Capture the cell that displays the provided text and extract its [X, Y] central coordinate. 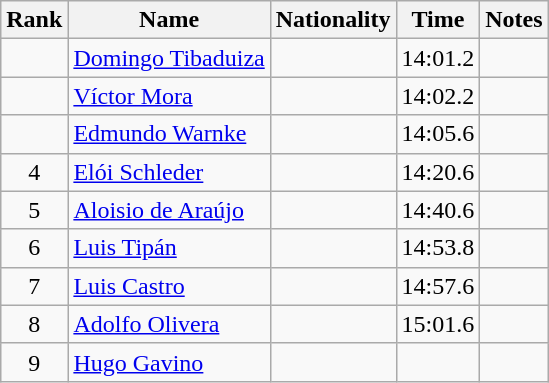
14:20.6 [438, 172]
Luis Castro [169, 286]
4 [34, 172]
Time [438, 20]
14:02.2 [438, 96]
14:57.6 [438, 286]
14:40.6 [438, 210]
Rank [34, 20]
Name [169, 20]
15:01.6 [438, 324]
Hugo Gavino [169, 362]
9 [34, 362]
14:53.8 [438, 248]
Adolfo Olivera [169, 324]
14:01.2 [438, 58]
Nationality [333, 20]
8 [34, 324]
Domingo Tibaduiza [169, 58]
7 [34, 286]
14:05.6 [438, 134]
Aloisio de Araújo [169, 210]
Notes [514, 20]
Víctor Mora [169, 96]
Luis Tipán [169, 248]
5 [34, 210]
6 [34, 248]
Elói Schleder [169, 172]
Edmundo Warnke [169, 134]
